Find where the given text appears and provide that cell's center as [x, y] coordinate. 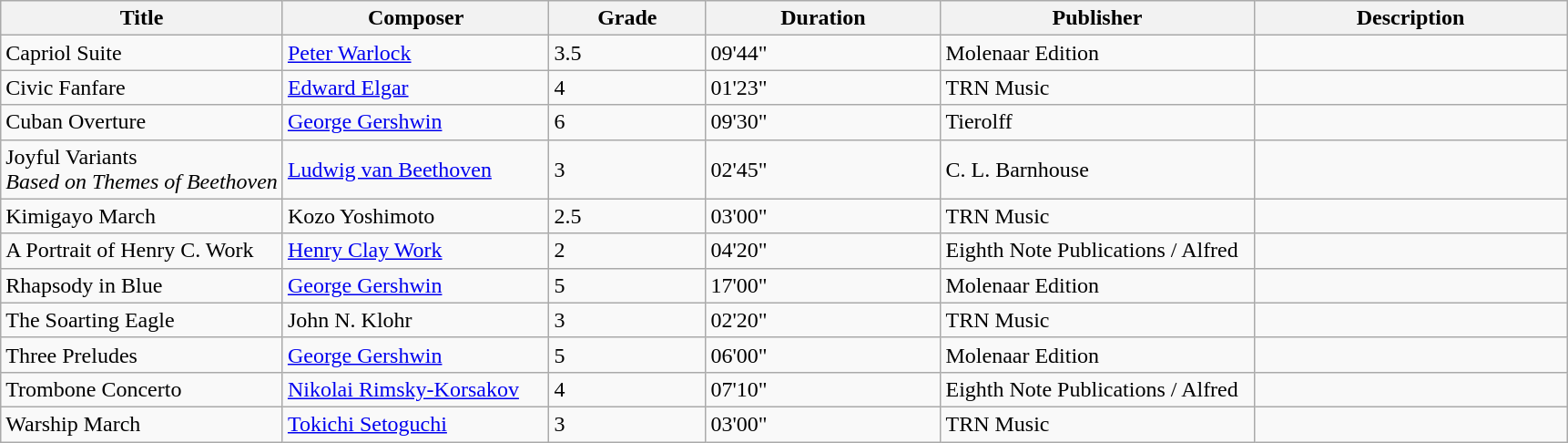
Grade [627, 18]
Three Preludes [142, 355]
Trombone Concerto [142, 389]
Rhapsody in Blue [142, 285]
Nikolai Rimsky-Korsakov [415, 389]
Capriol Suite [142, 53]
John N. Klohr [415, 320]
17'00" [823, 285]
2 [627, 251]
2.5 [627, 216]
Henry Clay Work [415, 251]
Warship March [142, 424]
Tierolff [1097, 122]
09'44" [823, 53]
Civic Fanfare [142, 88]
07'10" [823, 389]
02'45" [823, 170]
3.5 [627, 53]
Ludwig van Beethoven [415, 170]
A Portrait of Henry C. Work [142, 251]
Publisher [1097, 18]
Title [142, 18]
Peter Warlock [415, 53]
Kozo Yoshimoto [415, 216]
06'00" [823, 355]
Edward Elgar [415, 88]
Cuban Overture [142, 122]
Tokichi Setoguchi [415, 424]
C. L. Barnhouse [1097, 170]
09'30" [823, 122]
01'23" [823, 88]
The Soarting Eagle [142, 320]
6 [627, 122]
Composer [415, 18]
Duration [823, 18]
Joyful Variants Based on Themes of Beethoven [142, 170]
02'20" [823, 320]
Description [1410, 18]
Kimigayo March [142, 216]
04'20" [823, 251]
